Provide the [x, y] coordinate of the cell's center where the given text is located.  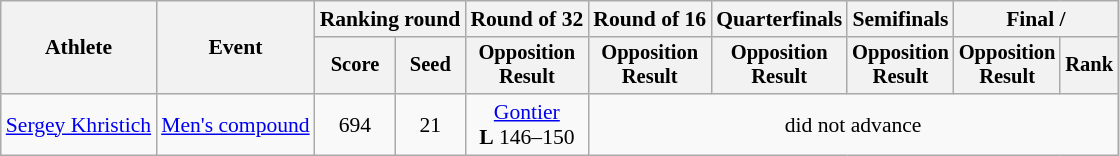
Quarterfinals [779, 19]
Score [356, 66]
Round of 32 [526, 19]
Semifinals [900, 19]
did not advance [853, 124]
Event [236, 48]
Final / [1036, 19]
Athlete [78, 48]
Round of 16 [650, 19]
Men's compound [236, 124]
Ranking round [390, 19]
21 [430, 124]
Sergey Khristich [78, 124]
GontierL 146–150 [526, 124]
Seed [430, 66]
694 [356, 124]
Rank [1089, 66]
